Provide the [x, y] coordinate of the cell's center where the given text is located.  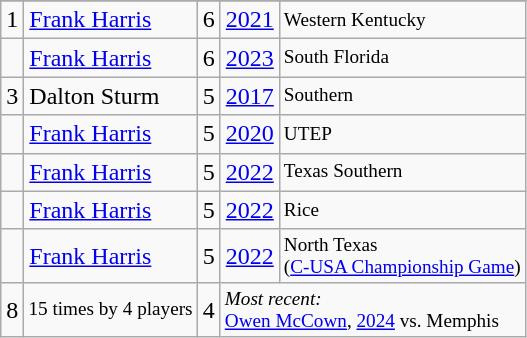
Texas Southern [402, 172]
Dalton Sturm [110, 96]
2021 [250, 20]
Southern [402, 96]
South Florida [402, 58]
2017 [250, 96]
15 times by 4 players [110, 310]
4 [208, 310]
1 [12, 20]
Western Kentucky [402, 20]
Most recent:Owen McCown, 2024 vs. Memphis [372, 310]
Rice [402, 210]
2020 [250, 134]
UTEP [402, 134]
8 [12, 310]
2023 [250, 58]
North Texas(C-USA Championship Game) [402, 256]
3 [12, 96]
